Determine the (X, Y) coordinate at the center of the cell enclosing the given text.  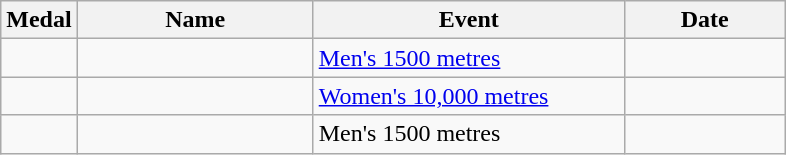
Event (468, 20)
Name (195, 20)
Women's 10,000 metres (468, 96)
Medal (39, 20)
Date (704, 20)
